From the cell containing the given text, extract its center point as [x, y] coordinate. 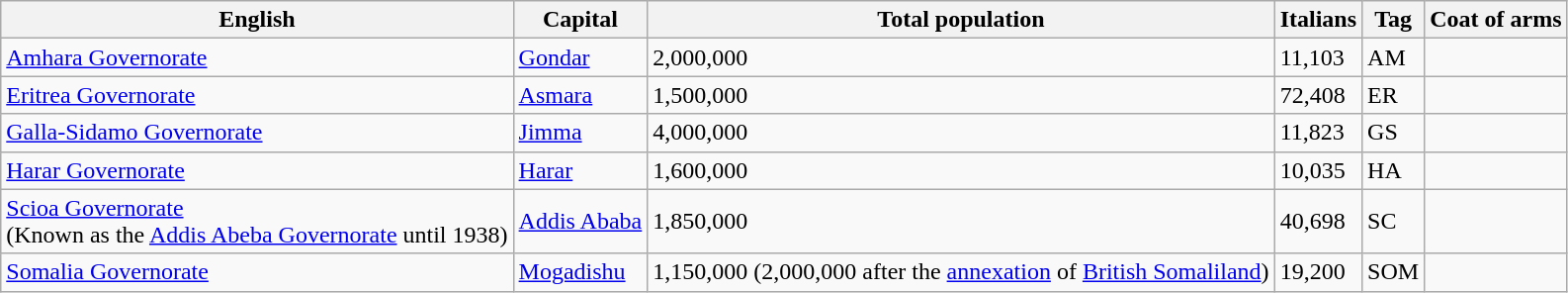
10,035 [1318, 170]
72,408 [1318, 95]
11,103 [1318, 57]
HA [1394, 170]
ER [1394, 95]
English [257, 20]
Gondar [580, 57]
Harar [580, 170]
11,823 [1318, 133]
Eritrea Governorate [257, 95]
19,200 [1318, 272]
Somalia Governorate [257, 272]
Italians [1318, 20]
Amhara Governorate [257, 57]
Jimma [580, 133]
Addis Ababa [580, 222]
1,500,000 [961, 95]
Total population [961, 20]
Tag [1394, 20]
1,600,000 [961, 170]
40,698 [1318, 222]
2,000,000 [961, 57]
GS [1394, 133]
4,000,000 [961, 133]
Harar Governorate [257, 170]
Galla-Sidamo Governorate [257, 133]
1,150,000 (2,000,000 after the annexation of British Somaliland) [961, 272]
Capital [580, 20]
Mogadishu [580, 272]
Asmara [580, 95]
AM [1394, 57]
Scioa Governorate(Known as the Addis Abeba Governorate until 1938) [257, 222]
SC [1394, 222]
1,850,000 [961, 222]
Coat of arms [1496, 20]
SOM [1394, 272]
